Determine the [x, y] coordinate at the center of the cell enclosing the given text.  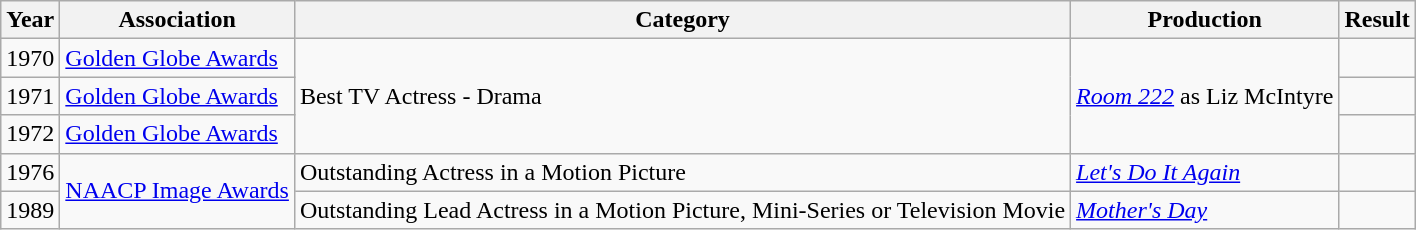
Category [682, 20]
Production [1205, 20]
Outstanding Lead Actress in a Motion Picture, Mini-Series or Television Movie [682, 210]
Result [1377, 20]
Year [30, 20]
Best TV Actress - Drama [682, 96]
Let's Do It Again [1205, 172]
Outstanding Actress in a Motion Picture [682, 172]
1976 [30, 172]
Mother's Day [1205, 210]
Room 222 as Liz McIntyre [1205, 96]
NAACP Image Awards [178, 191]
1989 [30, 210]
1971 [30, 96]
Association [178, 20]
1972 [30, 134]
1970 [30, 58]
